Capture the cell that displays the provided text and extract its [x, y] central coordinate. 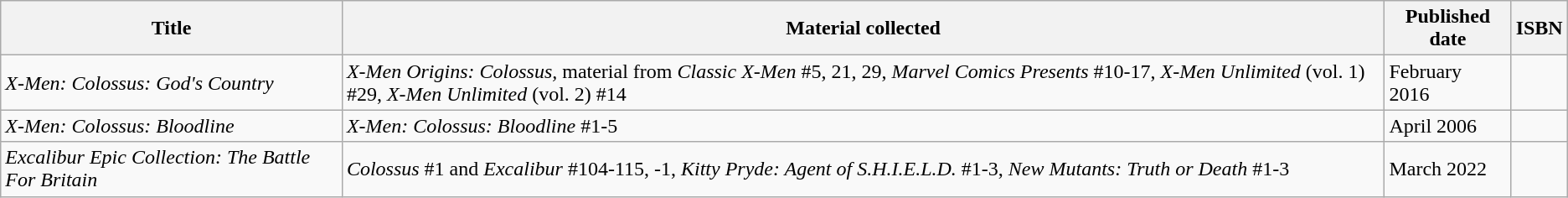
X-Men: Colossus: God's Country [172, 82]
Published date [1447, 29]
April 2006 [1447, 126]
Title [172, 29]
Material collected [863, 29]
March 2022 [1447, 169]
ISBN [1540, 29]
Excalibur Epic Collection: The Battle For Britain [172, 169]
Colossus #1 and Excalibur #104-115, -1, Kitty Pryde: Agent of S.H.I.E.L.D. #1-3, New Mutants: Truth or Death #1-3 [863, 169]
February 2016 [1447, 82]
X-Men: Colossus: Bloodline [172, 126]
X-Men: Colossus: Bloodline #1-5 [863, 126]
